From the cell containing the given text, extract its center point as (X, Y) coordinate. 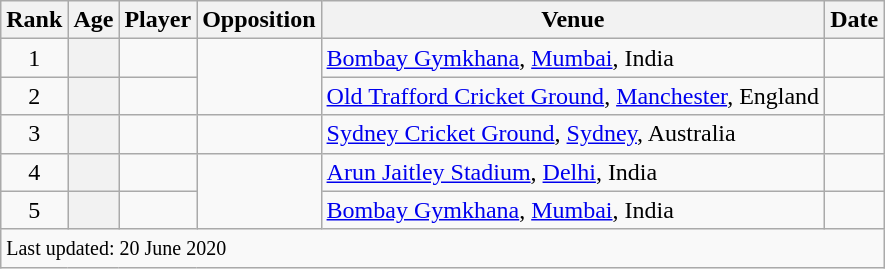
Opposition (259, 20)
3 (34, 134)
Rank (34, 20)
Player (158, 20)
Age (94, 20)
Sydney Cricket Ground, Sydney, Australia (573, 134)
Date (854, 20)
1 (34, 58)
2 (34, 96)
5 (34, 210)
Arun Jaitley Stadium, Delhi, India (573, 172)
Old Trafford Cricket Ground, Manchester, England (573, 96)
Last updated: 20 June 2020 (442, 248)
Venue (573, 20)
4 (34, 172)
